Output the (x, y) coordinate of the center of the cell containing the given text.  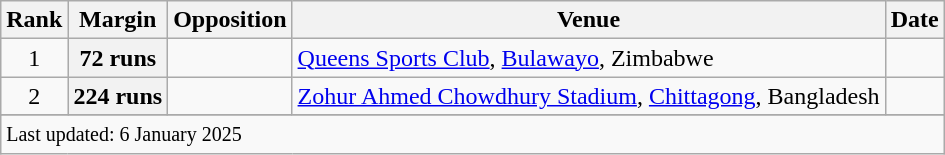
Opposition (230, 20)
Venue (588, 20)
Last updated: 6 January 2025 (472, 134)
Zohur Ahmed Chowdhury Stadium, Chittagong, Bangladesh (588, 96)
1 (34, 58)
Margin (118, 20)
2 (34, 96)
Queens Sports Club, Bulawayo, Zimbabwe (588, 58)
72 runs (118, 58)
224 runs (118, 96)
Rank (34, 20)
Date (914, 20)
